For the text-containing cell, return its midpoint in (x, y) coordinate format. 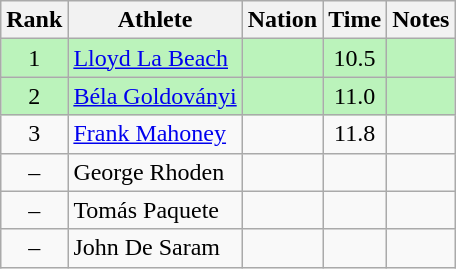
Nation (282, 20)
Béla Goldoványi (155, 96)
3 (34, 134)
11.8 (355, 134)
1 (34, 58)
Frank Mahoney (155, 134)
Tomás Paquete (155, 210)
John De Saram (155, 248)
George Rhoden (155, 172)
11.0 (355, 96)
10.5 (355, 58)
Lloyd La Beach (155, 58)
Time (355, 20)
Notes (421, 20)
Athlete (155, 20)
2 (34, 96)
Rank (34, 20)
